Provide the [X, Y] coordinate of the cell's center where the given text is located.  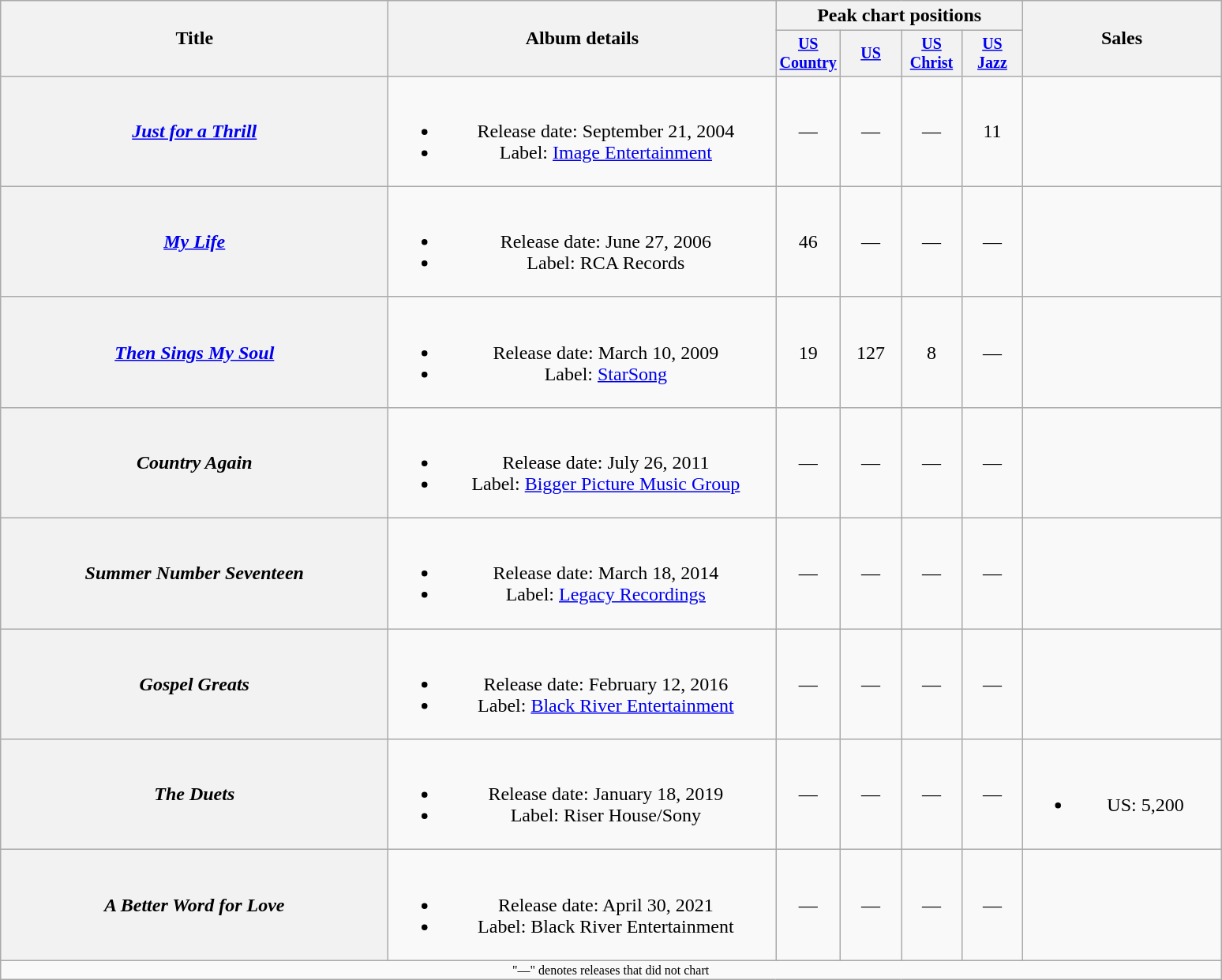
46 [808, 241]
The Duets [194, 795]
"—" denotes releases that did not chart [611, 970]
US Christ [931, 54]
US Jazz [991, 54]
Release date: July 26, 2011Label: Bigger Picture Music Group [583, 462]
My Life [194, 241]
Peak chart positions [900, 16]
Release date: January 18, 2019Label: Riser House/Sony [583, 795]
Release date: March 10, 2009Label: StarSong [583, 352]
Album details [583, 39]
Release date: March 18, 2014Label: Legacy Recordings [583, 574]
Gospel Greats [194, 684]
Release date: June 27, 2006Label: RCA Records [583, 241]
A Better Word for Love [194, 905]
Release date: April 30, 2021Label: Black River Entertainment [583, 905]
Release date: September 21, 2004Label: Image Entertainment [583, 131]
US Country [808, 54]
Release date: February 12, 2016Label: Black River Entertainment [583, 684]
8 [931, 352]
Country Again [194, 462]
US: 5,200 [1121, 795]
127 [872, 352]
Sales [1121, 39]
19 [808, 352]
Summer Number Seventeen [194, 574]
Title [194, 39]
Just for a Thrill [194, 131]
Then Sings My Soul [194, 352]
11 [991, 131]
US [872, 54]
